Search for the cell housing the specified text and yield its [X, Y] center coordinate. 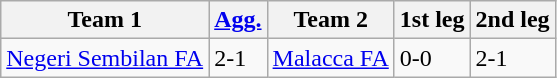
0-0 [432, 58]
Negeri Sembilan FA [105, 58]
1st leg [432, 20]
Malacca FA [330, 58]
Agg. [238, 20]
Team 2 [330, 20]
2nd leg [512, 20]
Team 1 [105, 20]
